Return the (X, Y) coordinate for the center point of the cell that contains the specified text.  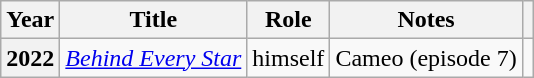
Role (288, 20)
Title (154, 20)
Cameo (episode 7) (426, 58)
himself (288, 58)
Notes (426, 20)
Year (30, 20)
2022 (30, 58)
Behind Every Star (154, 58)
